Pinpoint the cell where the given text exists, returning its [X, Y] midpoint coordinate. 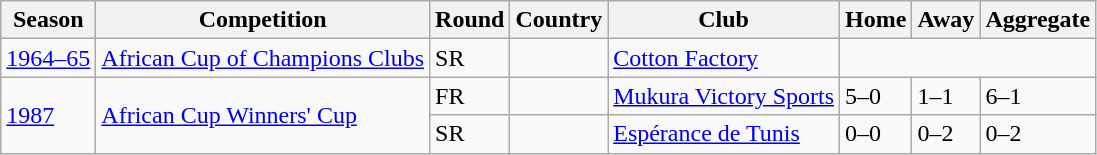
1964–65 [48, 58]
6–1 [1038, 96]
African Cup Winners' Cup [263, 115]
Round [470, 20]
Home [876, 20]
Club [724, 20]
Away [946, 20]
5–0 [876, 96]
Espérance de Tunis [724, 134]
Cotton Factory [724, 58]
Mukura Victory Sports [724, 96]
1987 [48, 115]
African Cup of Champions Clubs [263, 58]
Aggregate [1038, 20]
Country [559, 20]
Season [48, 20]
Competition [263, 20]
0–0 [876, 134]
1–1 [946, 96]
FR [470, 96]
